Scan for the cell matching the given text and deliver its (X, Y) coordinate at center. 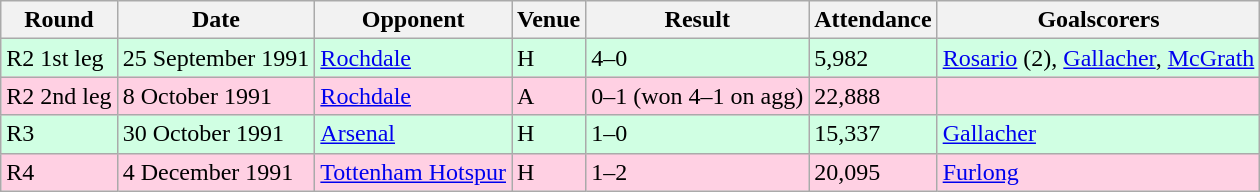
4 December 1991 (216, 172)
0–1 (won 4–1 on agg) (698, 96)
Venue (549, 20)
R3 (59, 134)
Round (59, 20)
30 October 1991 (216, 134)
R2 2nd leg (59, 96)
Opponent (414, 20)
Attendance (873, 20)
25 September 1991 (216, 58)
4–0 (698, 58)
Rosario (2), Gallacher, McGrath (1098, 58)
15,337 (873, 134)
R4 (59, 172)
Result (698, 20)
Goalscorers (1098, 20)
20,095 (873, 172)
Date (216, 20)
A (549, 96)
1–0 (698, 134)
5,982 (873, 58)
R2 1st leg (59, 58)
22,888 (873, 96)
Gallacher (1098, 134)
Tottenham Hotspur (414, 172)
1–2 (698, 172)
Arsenal (414, 134)
8 October 1991 (216, 96)
Furlong (1098, 172)
